Determine the [X, Y] coordinate at the center of the cell enclosing the given text.  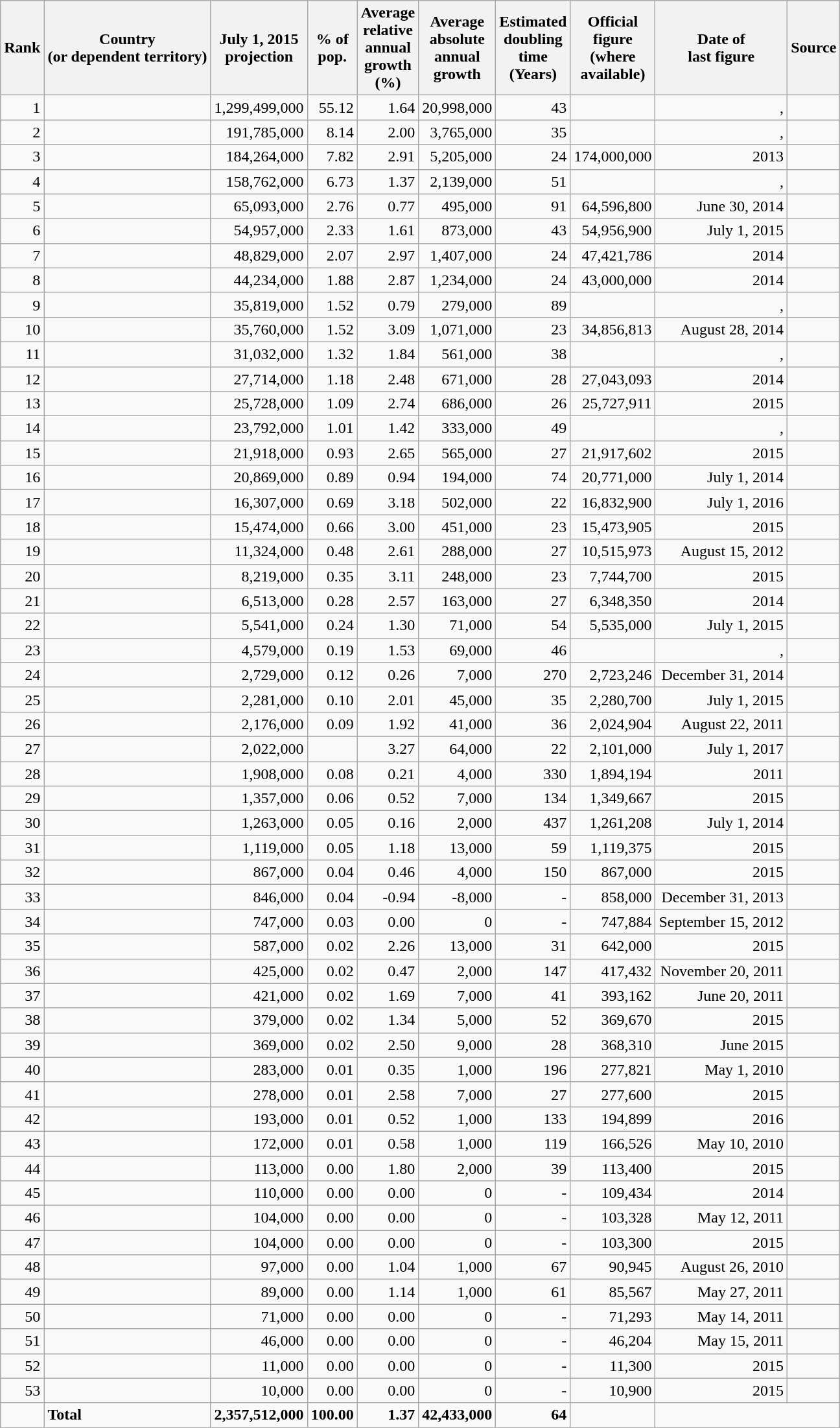
December 31, 2013 [721, 897]
21 [22, 601]
25,728,000 [259, 404]
1.64 [388, 108]
119 [533, 1143]
2.26 [388, 946]
6,348,350 [613, 601]
May 12, 2011 [721, 1218]
0.58 [388, 1143]
1,119,375 [613, 848]
393,162 [613, 996]
2,101,000 [613, 749]
2.07 [332, 255]
2011 [721, 773]
248,000 [458, 576]
1,908,000 [259, 773]
91 [533, 206]
17 [22, 502]
270 [533, 675]
3.27 [388, 749]
64 [533, 1415]
20,998,000 [458, 108]
5,541,000 [259, 626]
2.76 [332, 206]
2.33 [332, 231]
134 [533, 799]
2,723,246 [613, 675]
59 [533, 848]
2,357,512,000 [259, 1415]
46,000 [259, 1341]
Averageabsoluteannualgrowth [458, 48]
2.50 [388, 1045]
8 [22, 280]
2,176,000 [259, 724]
194,000 [458, 478]
20 [22, 576]
2.74 [388, 404]
20,771,000 [613, 478]
November 20, 2011 [721, 971]
7 [22, 255]
34,856,813 [613, 329]
Source [814, 48]
30 [22, 823]
42,433,000 [458, 1415]
2.87 [388, 280]
278,000 [259, 1094]
0.21 [388, 773]
565,000 [458, 453]
11,300 [613, 1366]
August 28, 2014 [721, 329]
2,024,904 [613, 724]
671,000 [458, 379]
0.08 [332, 773]
587,000 [259, 946]
417,432 [613, 971]
15 [22, 453]
0.77 [388, 206]
0.93 [332, 453]
53 [22, 1390]
14 [22, 428]
-0.94 [388, 897]
54 [533, 626]
495,000 [458, 206]
43,000,000 [613, 280]
0.79 [388, 305]
71,293 [613, 1317]
2.57 [388, 601]
1,234,000 [458, 280]
69,000 [458, 650]
23,792,000 [259, 428]
4,579,000 [259, 650]
5,535,000 [613, 626]
1.34 [388, 1020]
May 14, 2011 [721, 1317]
1.32 [332, 354]
85,567 [613, 1292]
19 [22, 552]
379,000 [259, 1020]
27,043,093 [613, 379]
0.66 [332, 527]
3 [22, 157]
0.24 [332, 626]
425,000 [259, 971]
May 27, 2011 [721, 1292]
May 10, 2010 [721, 1143]
1.01 [332, 428]
June 2015 [721, 1045]
2.65 [388, 453]
1.04 [388, 1267]
34 [22, 922]
15,474,000 [259, 527]
2.01 [388, 699]
August 22, 2011 [721, 724]
0.46 [388, 872]
1.14 [388, 1292]
0.09 [332, 724]
16 [22, 478]
3.18 [388, 502]
21,918,000 [259, 453]
33 [22, 897]
2,139,000 [458, 181]
September 15, 2012 [721, 922]
421,000 [259, 996]
2 [22, 132]
May 15, 2011 [721, 1341]
2.00 [388, 132]
89,000 [259, 1292]
65,093,000 [259, 206]
16,307,000 [259, 502]
9,000 [458, 1045]
0.12 [332, 675]
45,000 [458, 699]
0.89 [332, 478]
11 [22, 354]
747,000 [259, 922]
Averagerelativeannualgrowth(%) [388, 48]
11,000 [259, 1366]
1.88 [332, 280]
6.73 [332, 181]
1.42 [388, 428]
437 [533, 823]
90,945 [613, 1267]
54,956,900 [613, 231]
330 [533, 773]
47 [22, 1243]
December 31, 2014 [721, 675]
Rank [22, 48]
July 1, 2017 [721, 749]
369,000 [259, 1045]
10,515,973 [613, 552]
1 [22, 108]
1,071,000 [458, 329]
279,000 [458, 305]
1,263,000 [259, 823]
747,884 [613, 922]
1,894,194 [613, 773]
0.06 [332, 799]
1.09 [332, 404]
2013 [721, 157]
6,513,000 [259, 601]
-8,000 [458, 897]
50 [22, 1317]
89 [533, 305]
8.14 [332, 132]
June 20, 2011 [721, 996]
150 [533, 872]
27,714,000 [259, 379]
42 [22, 1119]
163,000 [458, 601]
45 [22, 1193]
1,299,499,000 [259, 108]
61 [533, 1292]
May 1, 2010 [721, 1070]
158,762,000 [259, 181]
0.47 [388, 971]
48,829,000 [259, 255]
147 [533, 971]
64,596,800 [613, 206]
0.16 [388, 823]
110,000 [259, 1193]
44,234,000 [259, 280]
288,000 [458, 552]
Date oflast figure [721, 48]
13 [22, 404]
1.30 [388, 626]
3,765,000 [458, 132]
2,280,700 [613, 699]
2.61 [388, 552]
16,832,900 [613, 502]
47,421,786 [613, 255]
2.58 [388, 1094]
451,000 [458, 527]
% ofpop. [332, 48]
4 [22, 181]
103,328 [613, 1218]
333,000 [458, 428]
113,000 [259, 1169]
August 15, 2012 [721, 552]
1,407,000 [458, 255]
2.97 [388, 255]
48 [22, 1267]
Estimateddoublingtime(Years) [533, 48]
5,205,000 [458, 157]
277,600 [613, 1094]
0.26 [388, 675]
3.00 [388, 527]
2.48 [388, 379]
561,000 [458, 354]
July 1, 2015projection [259, 48]
368,310 [613, 1045]
873,000 [458, 231]
20,869,000 [259, 478]
133 [533, 1119]
Country(or dependent territory) [127, 48]
July 1, 2016 [721, 502]
184,264,000 [259, 157]
369,670 [613, 1020]
41,000 [458, 724]
54,957,000 [259, 231]
25,727,911 [613, 404]
21,917,602 [613, 453]
502,000 [458, 502]
9 [22, 305]
5 [22, 206]
44 [22, 1169]
2,022,000 [259, 749]
0.48 [332, 552]
64,000 [458, 749]
0.28 [332, 601]
15,473,905 [613, 527]
193,000 [259, 1119]
2,729,000 [259, 675]
174,000,000 [613, 157]
18 [22, 527]
113,400 [613, 1169]
1,349,667 [613, 799]
166,526 [613, 1143]
2016 [721, 1119]
10,900 [613, 1390]
Total [127, 1415]
277,821 [613, 1070]
109,434 [613, 1193]
32 [22, 872]
100.00 [332, 1415]
1.92 [388, 724]
0.10 [332, 699]
June 30, 2014 [721, 206]
846,000 [259, 897]
1.53 [388, 650]
196 [533, 1070]
6 [22, 231]
25 [22, 699]
2.91 [388, 157]
194,899 [613, 1119]
40 [22, 1070]
8,219,000 [259, 576]
29 [22, 799]
97,000 [259, 1267]
67 [533, 1267]
1.69 [388, 996]
7,744,700 [613, 576]
1,261,208 [613, 823]
55.12 [332, 108]
3.11 [388, 576]
1.80 [388, 1169]
191,785,000 [259, 132]
Officialfigure(whereavailable) [613, 48]
283,000 [259, 1070]
12 [22, 379]
0.19 [332, 650]
35,760,000 [259, 329]
31,032,000 [259, 354]
1,357,000 [259, 799]
2,281,000 [259, 699]
642,000 [613, 946]
172,000 [259, 1143]
37 [22, 996]
11,324,000 [259, 552]
10,000 [259, 1390]
686,000 [458, 404]
1.84 [388, 354]
3.09 [388, 329]
August 26, 2010 [721, 1267]
46,204 [613, 1341]
0.94 [388, 478]
0.03 [332, 922]
35,819,000 [259, 305]
5,000 [458, 1020]
0.69 [332, 502]
10 [22, 329]
74 [533, 478]
103,300 [613, 1243]
1.61 [388, 231]
858,000 [613, 897]
7.82 [332, 157]
1,119,000 [259, 848]
